Output the [X, Y] coordinate of the center of the cell containing the given text.  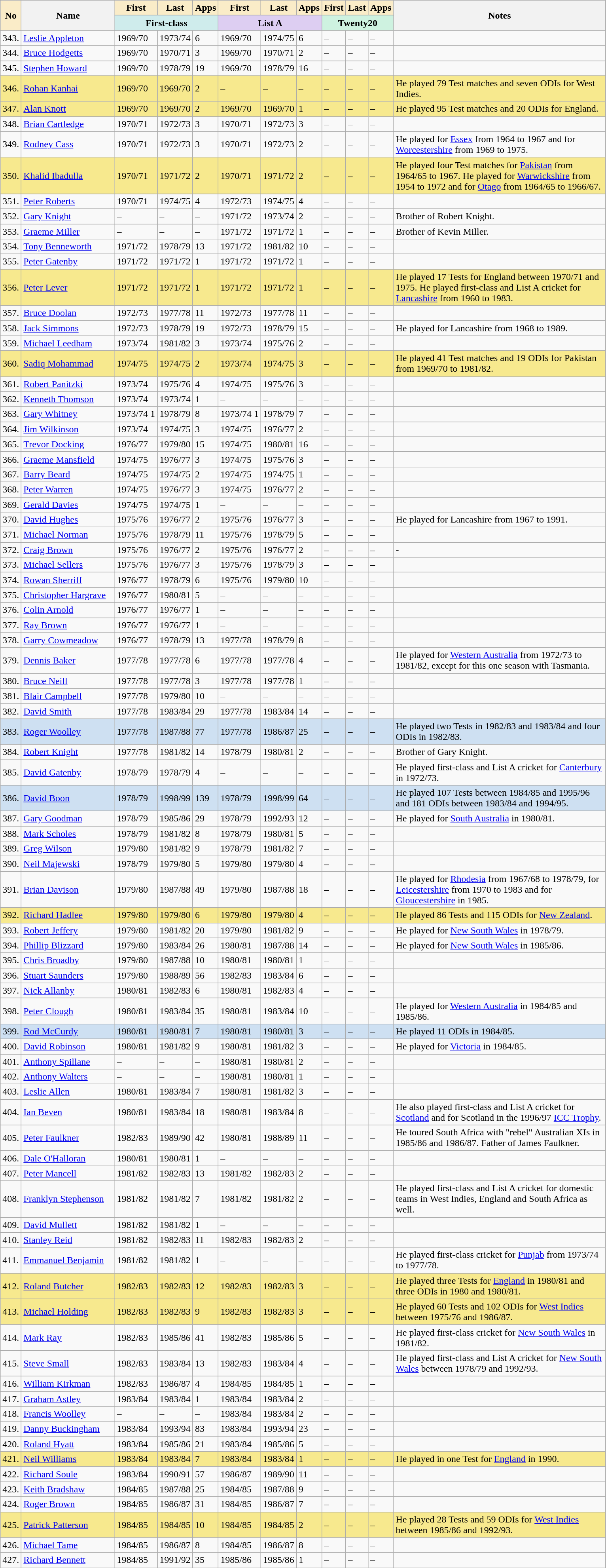
Peter Roberts [68, 201]
He played first-class cricket for Punjab from 1973/74 to 1977/78. [500, 1260]
Jack Simmons [68, 328]
Keith Bradshaw [68, 1489]
411. [11, 1260]
No [11, 15]
Roger Brown [68, 1504]
389. [11, 849]
He played four Test matches for Pakistan from 1964/65 to 1967. He played for Warwickshire from 1954 to 1972 and for Otago from 1964/65 to 1966/67. [500, 175]
366. [11, 459]
Bruce Hodgetts [68, 53]
He played two Tests in 1982/83 and 1983/84 and four ODIs in 1982/83. [500, 732]
Graeme Mansfield [68, 459]
Tony Benneworth [68, 247]
He toured South Africa with "rebel" Australian XIs in 1985/86 and 1986/87. Father of James Faulkner. [500, 1138]
364. [11, 429]
Alan Knott [68, 109]
He played 28 Tests and 59 ODIs for West Indies between 1985/86 and 1992/93. [500, 1525]
398. [11, 1011]
He played for Victoria in 1984/85. [500, 1046]
397. [11, 990]
Craig Brown [68, 550]
Stuart Saunders [68, 975]
Gerald Davies [68, 505]
350. [11, 175]
345. [11, 68]
422. [11, 1474]
He played three Tests for England in 1980/81 and three ODIs in 1980 and 1980/81. [500, 1286]
He played 41 Test matches and 19 ODIs for Pakistan from 1969/70 to 1981/82. [500, 363]
Steve Small [68, 1363]
Peter Lever [68, 287]
Peter Gatenby [68, 262]
Blair Campbell [68, 696]
Gary Whitney [68, 414]
Bruce Neill [68, 681]
Michael Sellers [68, 565]
Brother of Kevin Miller. [500, 232]
Rowan Sherriff [68, 580]
56 [205, 975]
343. [11, 38]
David Robinson [68, 1046]
He played in one Test for England in 1990. [500, 1459]
He played 86 Tests and 115 ODIs for New Zealand. [500, 915]
Kenneth Thomson [68, 399]
Richard Bennett [68, 1560]
375. [11, 595]
Roland Butcher [68, 1286]
412. [11, 1286]
Notes [500, 15]
354. [11, 247]
- [500, 550]
He played 60 Tests and 102 ODIs for West Indies between 1975/76 and 1986/87. [500, 1312]
Gary Knight [68, 216]
Peter Clough [68, 1011]
He played 11 ODIs in 1984/85. [500, 1031]
Richard Hadlee [68, 915]
41 [205, 1337]
He played for Rhodesia from 1967/68 to 1978/79, for Leicestershire from 1970 to 1983 and for Gloucestershire in 1985. [500, 889]
380. [11, 681]
410. [11, 1240]
419. [11, 1429]
Anthony Spillane [68, 1061]
42 [205, 1138]
373. [11, 565]
He played for South Australia in 1980/81. [500, 819]
Richard Soule [68, 1474]
Stanley Reid [68, 1240]
He played for New South Wales in 1978/79. [500, 930]
Michael Leedham [68, 343]
David Hughes [68, 520]
Trevor Docking [68, 444]
395. [11, 960]
365. [11, 444]
Franklyn Stephenson [68, 1199]
Robert Panitzki [68, 384]
367. [11, 474]
396. [11, 975]
383. [11, 732]
359. [11, 343]
360. [11, 363]
405. [11, 1138]
He played first-class and List A cricket for Canterbury in 1972/73. [500, 772]
1990/91 [175, 1474]
64 [309, 798]
392. [11, 915]
421. [11, 1459]
He played for Western Australia in 1984/85 and 1985/86. [500, 1011]
1991/92 [175, 1560]
Twenty20 [358, 23]
Graeme Miller [68, 232]
376. [11, 610]
Dale O'Halloran [68, 1158]
Emmanuel Benjamin [68, 1260]
414. [11, 1337]
David Mullett [68, 1225]
57 [205, 1474]
31 [205, 1504]
He played first-class and List A cricket for domestic teams in West Indies, England and South Africa as well. [500, 1199]
Barry Beard [68, 474]
346. [11, 89]
Brother of Gary Knight. [500, 752]
Leslie Allen [68, 1092]
Greg Wilson [68, 849]
Michael Holding [68, 1312]
83 [205, 1429]
413. [11, 1312]
426. [11, 1545]
348. [11, 124]
423. [11, 1489]
379. [11, 660]
21 [205, 1444]
402. [11, 1077]
Bruce Doolan [68, 313]
He played for Lancashire from 1967 to 1991. [500, 520]
356. [11, 287]
Patrick Patterson [68, 1525]
Anthony Walters [68, 1077]
418. [11, 1414]
Sadiq Mohammad [68, 363]
First-class [167, 23]
Michael Tame [68, 1545]
He played 107 Tests between 1984/85 and 1995/96 and 181 ODIs between 1983/84 and 1994/95. [500, 798]
He played 79 Test matches and seven ODIs for West Indies. [500, 89]
388. [11, 834]
355. [11, 262]
401. [11, 1061]
378. [11, 640]
Ray Brown [68, 625]
374. [11, 580]
344. [11, 53]
424. [11, 1504]
Brother of Robert Knight. [500, 216]
349. [11, 144]
377. [11, 625]
387. [11, 819]
363. [11, 414]
Robert Knight [68, 752]
393. [11, 930]
362. [11, 399]
Robert Jeffery [68, 930]
372. [11, 550]
He played for Lancashire from 1968 to 1989. [500, 328]
23 [309, 1429]
368. [11, 489]
Jim Wilkinson [68, 429]
Name [68, 15]
Chris Broadby [68, 960]
Garry Cowmeadow [68, 640]
357. [11, 313]
408. [11, 1199]
Francis Woolley [68, 1414]
Roger Woolley [68, 732]
384. [11, 752]
He played for Western Australia from 1972/73 to 1981/82, except for this one season with Tasmania. [500, 660]
427. [11, 1560]
Peter Warren [68, 489]
Peter Mancell [68, 1173]
351. [11, 201]
He played for New South Wales in 1985/86. [500, 945]
385. [11, 772]
David Boon [68, 798]
David Gatenby [68, 772]
David Smith [68, 711]
Brian Davison [68, 889]
26 [205, 945]
20 [205, 930]
416. [11, 1384]
He played first-class and List A cricket for New South Wales between 1978/79 and 1992/93. [500, 1363]
370. [11, 520]
Mark Scholes [68, 834]
Gary Goodman [68, 819]
Graham Astley [68, 1399]
He played first-class cricket for New South Wales in 1981/82. [500, 1337]
Rohan Kanhai [68, 89]
420. [11, 1444]
He also played first-class and List A cricket for Scotland and for Scotland in the 1996/97 ICC Trophy. [500, 1112]
Danny Buckingham [68, 1429]
139 [205, 798]
Mark Ray [68, 1337]
415. [11, 1363]
347. [11, 109]
406. [11, 1158]
381. [11, 696]
371. [11, 535]
353. [11, 232]
409. [11, 1225]
William Kirkman [68, 1384]
352. [11, 216]
Leslie Appleton [68, 38]
386. [11, 798]
417. [11, 1399]
Colin Arnold [68, 610]
49 [205, 889]
369. [11, 505]
Neil Majewski [68, 864]
407. [11, 1173]
Ian Beven [68, 1112]
399. [11, 1031]
Phillip Blizzard [68, 945]
He played 17 Tests for England between 1970/71 and 1975. He played first-class and List A cricket for Lancashire from 1960 to 1983. [500, 287]
Rodney Cass [68, 144]
1992/93 [279, 819]
394. [11, 945]
Brian Cartledge [68, 124]
361. [11, 384]
Roland Hyatt [68, 1444]
404. [11, 1112]
391. [11, 889]
Michael Norman [68, 535]
He played for Essex from 1964 to 1967 and for Worcestershire from 1969 to 1975. [500, 144]
Neil Williams [68, 1459]
390. [11, 864]
Stephen Howard [68, 68]
Rod McCurdy [68, 1031]
358. [11, 328]
Christopher Hargrave [68, 595]
Dennis Baker [68, 660]
Peter Faulkner [68, 1138]
List A [270, 23]
400. [11, 1046]
77 [205, 732]
382. [11, 711]
403. [11, 1092]
425. [11, 1525]
Nick Allanby [68, 990]
Khalid Ibadulla [68, 175]
He played 95 Test matches and 20 ODIs for England. [500, 109]
